Search for the cell housing the specified text and yield its [X, Y] center coordinate. 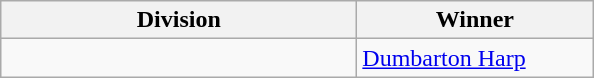
Division [179, 20]
Dumbarton Harp [475, 58]
Winner [475, 20]
